Scan for the cell matching the given text and deliver its [X, Y] coordinate at center. 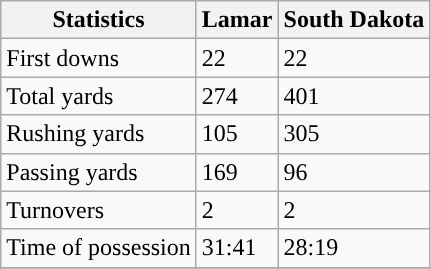
Rushing yards [99, 134]
96 [354, 172]
274 [237, 96]
305 [354, 134]
Total yards [99, 96]
First downs [99, 58]
169 [237, 172]
South Dakota [354, 20]
31:41 [237, 248]
28:19 [354, 248]
Statistics [99, 20]
Passing yards [99, 172]
Time of possession [99, 248]
Turnovers [99, 210]
Lamar [237, 20]
401 [354, 96]
105 [237, 134]
